Provide the [x, y] coordinate of the cell's center where the given text is located.  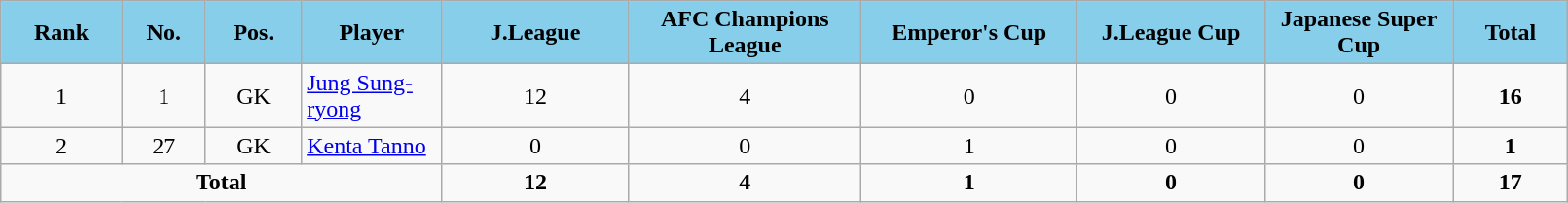
Rank [61, 33]
Japanese Super Cup [1359, 33]
Jung Sung-ryong [372, 95]
Kenta Tanno [372, 146]
2 [61, 146]
Emperor's Cup [968, 33]
Pos. [253, 33]
J.League [535, 33]
27 [164, 146]
17 [1511, 183]
16 [1511, 95]
No. [164, 33]
J.League Cup [1171, 33]
AFC Champions League [745, 33]
Player [372, 33]
